For the text-containing cell, return its midpoint in (x, y) coordinate format. 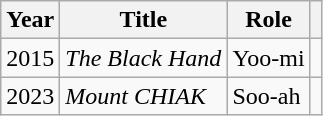
Year (30, 20)
Mount CHIAK (144, 96)
Soo-ah (268, 96)
2023 (30, 96)
Yoo-mi (268, 58)
Role (268, 20)
Title (144, 20)
2015 (30, 58)
The Black Hand (144, 58)
